Scan for the cell matching the given text and deliver its (x, y) coordinate at center. 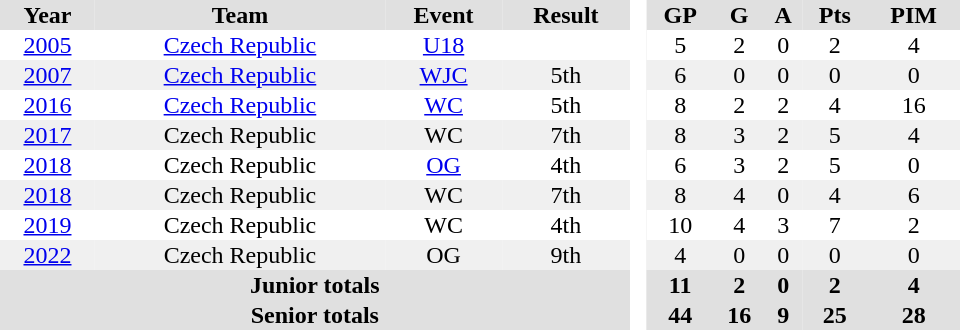
WJC (444, 75)
U18 (444, 45)
44 (680, 315)
9 (783, 315)
2019 (48, 225)
2022 (48, 255)
Junior totals (315, 285)
A (783, 15)
2007 (48, 75)
7 (834, 225)
9th (566, 255)
2016 (48, 105)
Year (48, 15)
PIM (914, 15)
11 (680, 285)
Pts (834, 15)
GP (680, 15)
Team (240, 15)
28 (914, 315)
2017 (48, 135)
Event (444, 15)
Result (566, 15)
25 (834, 315)
G (739, 15)
Senior totals (315, 315)
10 (680, 225)
2005 (48, 45)
